Provide the (X, Y) coordinate of the cell's center where the given text is located.  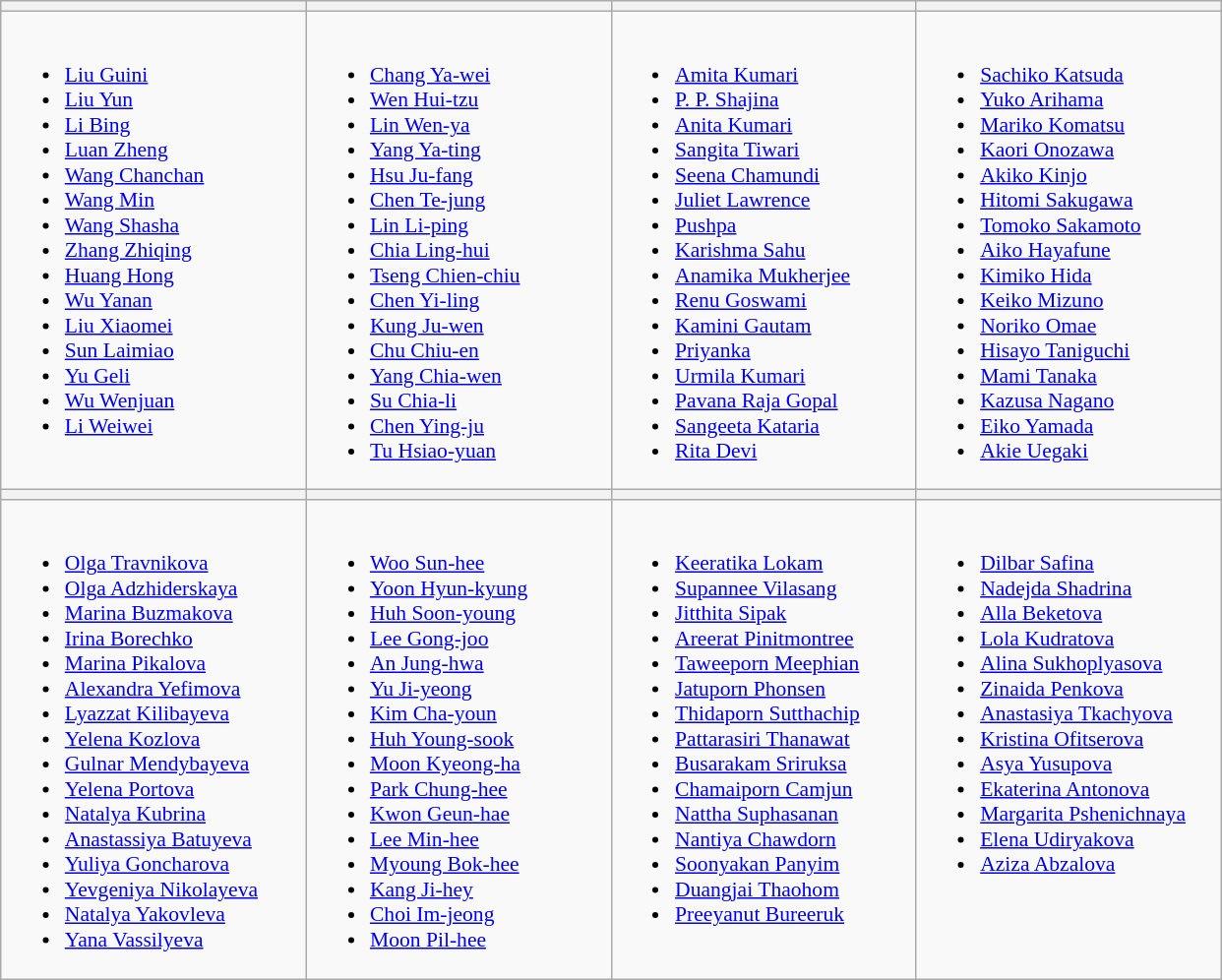
Liu GuiniLiu YunLi BingLuan ZhengWang ChanchanWang MinWang ShashaZhang ZhiqingHuang HongWu YananLiu XiaomeiSun LaimiaoYu GeliWu WenjuanLi Weiwei (153, 250)
